Detect which cell encompasses the target text, then output its (x, y) center coordinate. 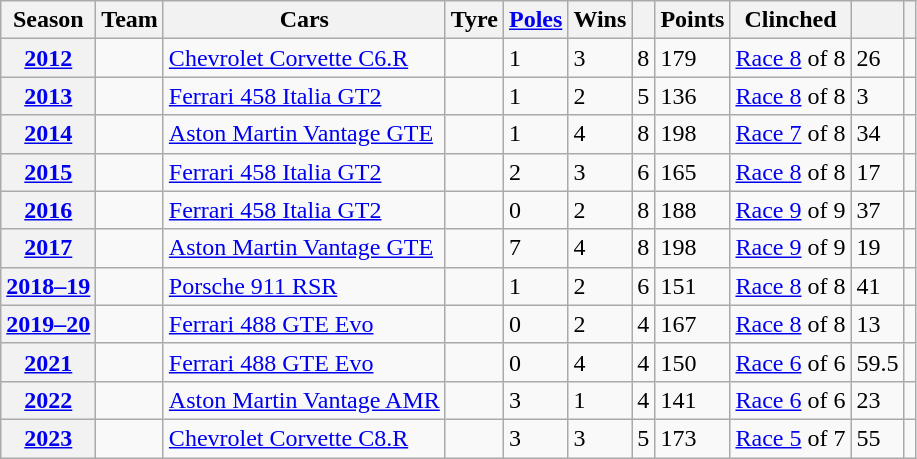
188 (692, 210)
173 (692, 438)
26 (878, 58)
2013 (48, 96)
2023 (48, 438)
2016 (48, 210)
41 (878, 286)
23 (878, 400)
34 (878, 134)
2022 (48, 400)
Aston Martin Vantage AMR (304, 400)
Porsche 911 RSR (304, 286)
165 (692, 172)
Team (130, 20)
2021 (48, 362)
Chevrolet Corvette C8.R (304, 438)
55 (878, 438)
2017 (48, 248)
2014 (48, 134)
Cars (304, 20)
13 (878, 324)
2019–20 (48, 324)
Poles (535, 20)
Wins (600, 20)
19 (878, 248)
141 (692, 400)
2012 (48, 58)
2015 (48, 172)
Tyre (474, 20)
37 (878, 210)
Clinched (790, 20)
7 (535, 248)
167 (692, 324)
59.5 (878, 362)
179 (692, 58)
Season (48, 20)
2018–19 (48, 286)
Race 7 of 8 (790, 134)
Chevrolet Corvette C6.R (304, 58)
150 (692, 362)
17 (878, 172)
Points (692, 20)
Race 5 of 7 (790, 438)
136 (692, 96)
151 (692, 286)
